Output the (x, y) coordinate of the center of the cell containing the given text.  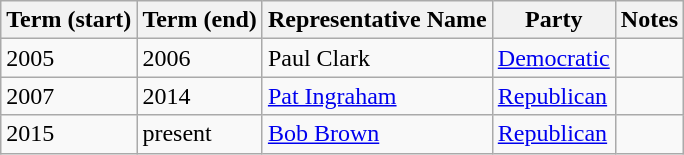
Party (554, 20)
Bob Brown (377, 134)
present (200, 134)
Democratic (554, 58)
Notes (649, 20)
2005 (69, 58)
2007 (69, 96)
2014 (200, 96)
Pat Ingraham (377, 96)
Representative Name (377, 20)
2015 (69, 134)
Term (start) (69, 20)
2006 (200, 58)
Paul Clark (377, 58)
Term (end) (200, 20)
